Return the [X, Y] coordinate for the center point of the cell that contains the specified text.  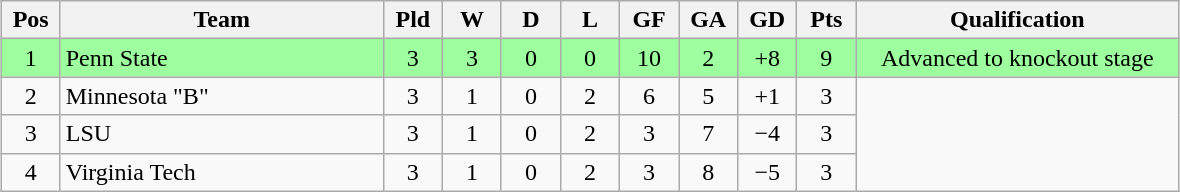
4 [30, 172]
6 [650, 96]
+8 [768, 58]
5 [708, 96]
Pld [412, 20]
L [590, 20]
D [530, 20]
W [472, 20]
GA [708, 20]
10 [650, 58]
Advanced to knockout stage [1018, 58]
Pts [826, 20]
Qualification [1018, 20]
GF [650, 20]
Team [222, 20]
LSU [222, 134]
Pos [30, 20]
9 [826, 58]
+1 [768, 96]
−4 [768, 134]
8 [708, 172]
Virginia Tech [222, 172]
Minnesota "B" [222, 96]
GD [768, 20]
7 [708, 134]
Penn State [222, 58]
−5 [768, 172]
